From the cell containing the given text, extract its center point as [x, y] coordinate. 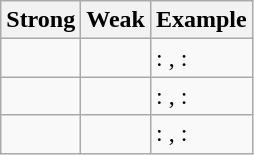
Example [201, 20]
Strong [41, 20]
Weak [116, 20]
